Detect which cell encompasses the target text, then output its (X, Y) center coordinate. 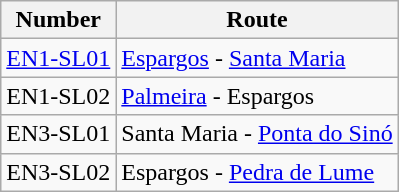
Route (257, 20)
EN1-SL01 (58, 58)
Espargos - Pedra de Lume (257, 172)
Palmeira - Espargos (257, 96)
Espargos - Santa Maria (257, 58)
EN1-SL02 (58, 96)
EN3-SL02 (58, 172)
EN3-SL01 (58, 134)
Number (58, 20)
Santa Maria - Ponta do Sinó (257, 134)
